Return the (X, Y) coordinate for the center point of the cell that contains the specified text.  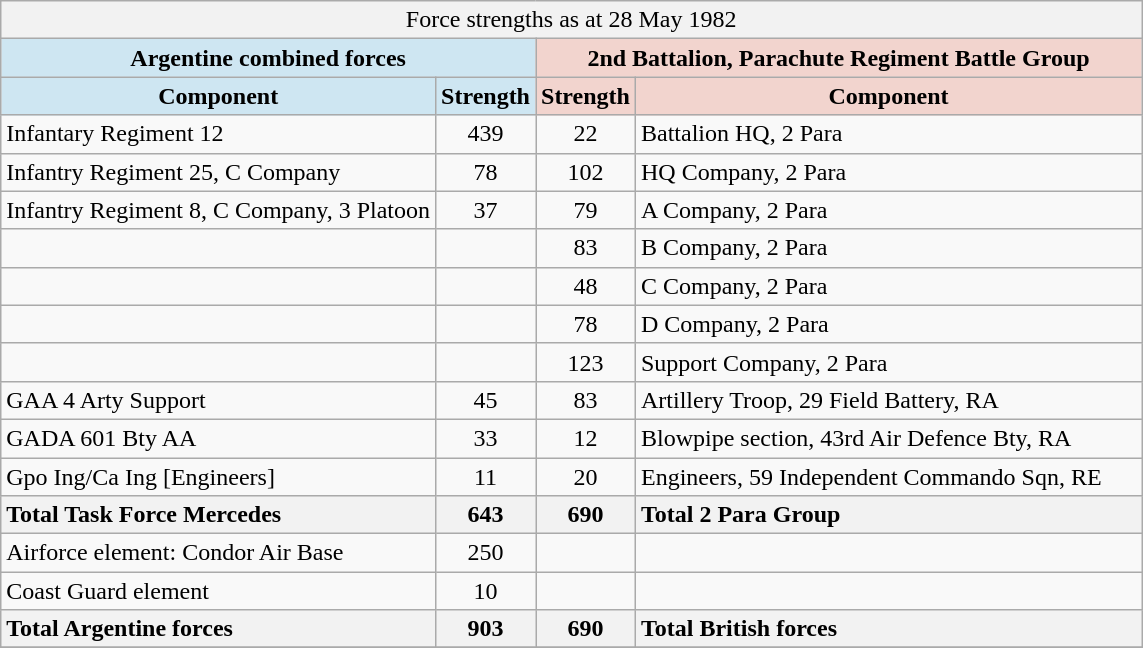
Battalion HQ, 2 Para (888, 134)
Force strengths as at 28 May 1982 (572, 20)
Infantry Regiment 8, C Company, 3 Platoon (218, 210)
Coast Guard element (218, 591)
Infantry Regiment 25, C Company (218, 172)
A Company, 2 Para (888, 210)
Gpo Ing/Ca Ing [Engineers] (218, 477)
C Company, 2 Para (888, 286)
20 (586, 477)
250 (486, 553)
B Company, 2 Para (888, 248)
10 (486, 591)
45 (486, 400)
2nd Battalion, Parachute Regiment Battle Group (839, 58)
903 (486, 629)
Total British forces (888, 629)
Total 2 Para Group (888, 515)
Total Argentine forces (218, 629)
102 (586, 172)
Engineers, 59 Independent Commando Sqn, RE (888, 477)
123 (586, 362)
11 (486, 477)
12 (586, 438)
Infantary Regiment 12 (218, 134)
643 (486, 515)
33 (486, 438)
GADA 601 Bty AA (218, 438)
22 (586, 134)
439 (486, 134)
37 (486, 210)
D Company, 2 Para (888, 324)
Argentine combined forces (268, 58)
Airforce element: Condor Air Base (218, 553)
Total Task Force Mercedes (218, 515)
Support Company, 2 Para (888, 362)
GAA 4 Arty Support (218, 400)
HQ Company, 2 Para (888, 172)
Blowpipe section, 43rd Air Defence Bty, RA (888, 438)
79 (586, 210)
Artillery Troop, 29 Field Battery, RA (888, 400)
48 (586, 286)
